Search for the cell housing the specified text and yield its (X, Y) center coordinate. 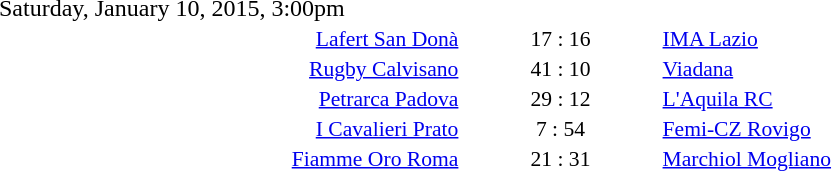
29 : 12 (560, 98)
17 : 16 (560, 38)
7 : 54 (560, 128)
41 : 10 (560, 68)
